Scan for the cell matching the given text and deliver its [X, Y] coordinate at center. 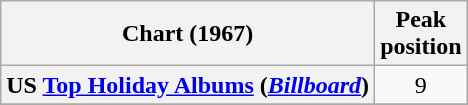
Peakposition [421, 34]
Chart (1967) [188, 34]
9 [421, 85]
US Top Holiday Albums (Billboard) [188, 85]
